Search for the cell housing the specified text and yield its [X, Y] center coordinate. 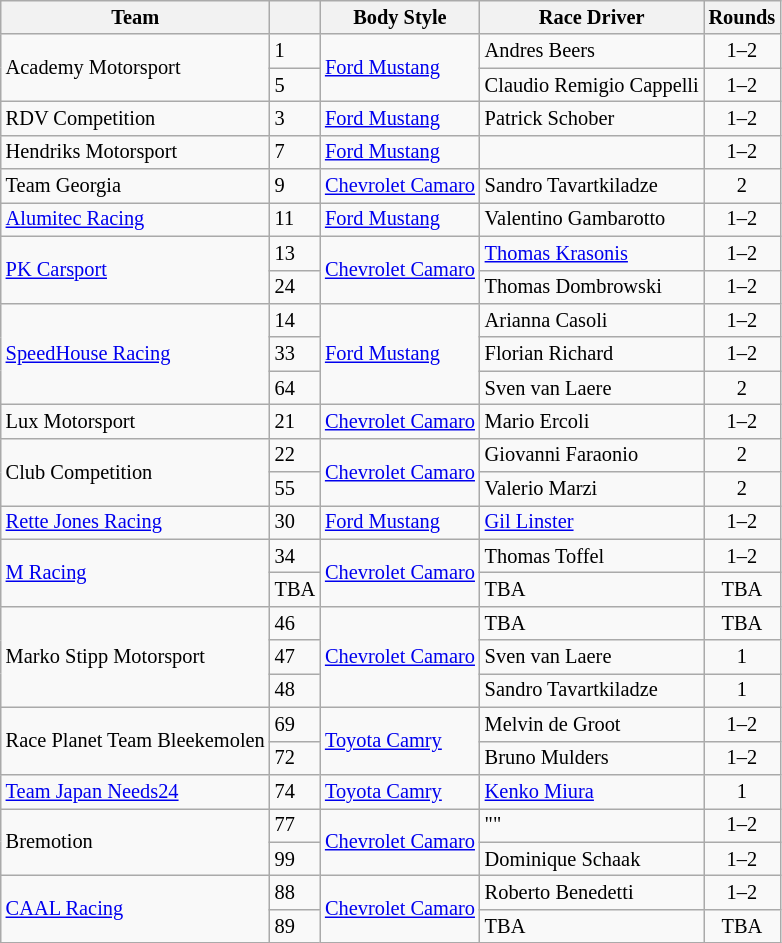
74 [295, 791]
Mario Ercoli [592, 421]
SpeedHouse Racing [136, 354]
Giovanni Faraonio [592, 455]
Lux Motorsport [136, 421]
CAAL Racing [136, 908]
Claudio Remigio Cappelli [592, 85]
Academy Motorsport [136, 68]
Rounds [742, 17]
Gil Linster [592, 522]
Team Georgia [136, 186]
7 [295, 152]
Alumitec Racing [136, 219]
46 [295, 623]
3 [295, 118]
99 [295, 859]
Bremotion [136, 842]
5 [295, 85]
64 [295, 388]
72 [295, 758]
Club Competition [136, 472]
"" [592, 825]
Florian Richard [592, 354]
Valentino Gambarotto [592, 219]
Kenko Miura [592, 791]
89 [295, 926]
13 [295, 253]
Body Style [400, 17]
47 [295, 657]
PK Carsport [136, 270]
33 [295, 354]
Team [136, 17]
11 [295, 219]
Race Planet Team Bleekemolen [136, 740]
Bruno Mulders [592, 758]
Hendriks Motorsport [136, 152]
69 [295, 724]
Thomas Dombrowski [592, 287]
Arianna Casoli [592, 320]
24 [295, 287]
Dominique Schaak [592, 859]
88 [295, 892]
M Racing [136, 572]
Roberto Benedetti [592, 892]
Rette Jones Racing [136, 522]
34 [295, 556]
Marko Stipp Motorsport [136, 656]
Team Japan Needs24 [136, 791]
77 [295, 825]
9 [295, 186]
Thomas Krasonis [592, 253]
48 [295, 690]
Melvin de Groot [592, 724]
14 [295, 320]
Valerio Marzi [592, 489]
RDV Competition [136, 118]
21 [295, 421]
Andres Beers [592, 51]
Patrick Schober [592, 118]
Race Driver [592, 17]
22 [295, 455]
30 [295, 522]
Thomas Toffel [592, 556]
55 [295, 489]
